For the text-containing cell, return its midpoint in (X, Y) coordinate format. 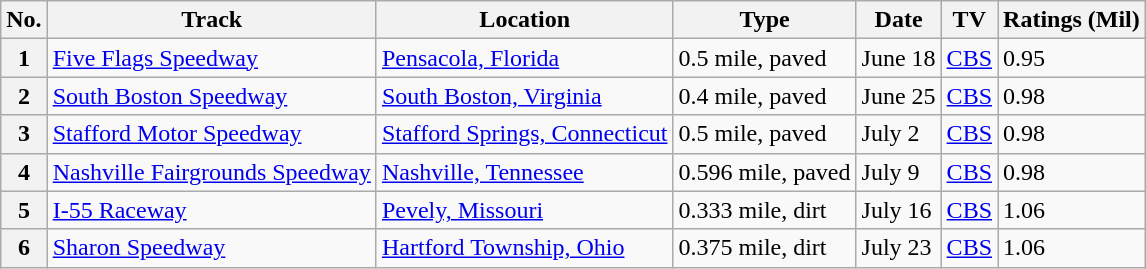
Stafford Motor Speedway (212, 134)
0.95 (1072, 58)
3 (24, 134)
Sharon Speedway (212, 248)
6 (24, 248)
Hartford Township, Ohio (524, 248)
Date (898, 20)
0.375 mile, dirt (764, 248)
July 2 (898, 134)
Nashville, Tennessee (524, 172)
Pensacola, Florida (524, 58)
Stafford Springs, Connecticut (524, 134)
June 18 (898, 58)
No. (24, 20)
Type (764, 20)
0.333 mile, dirt (764, 210)
Pevely, Missouri (524, 210)
2 (24, 96)
5 (24, 210)
0.596 mile, paved (764, 172)
Five Flags Speedway (212, 58)
Nashville Fairgrounds Speedway (212, 172)
June 25 (898, 96)
TV (969, 20)
July 16 (898, 210)
1 (24, 58)
Track (212, 20)
South Boston Speedway (212, 96)
I-55 Raceway (212, 210)
South Boston, Virginia (524, 96)
4 (24, 172)
Ratings (Mil) (1072, 20)
July 9 (898, 172)
Location (524, 20)
July 23 (898, 248)
0.4 mile, paved (764, 96)
